For the text-containing cell, return its midpoint in [x, y] coordinate format. 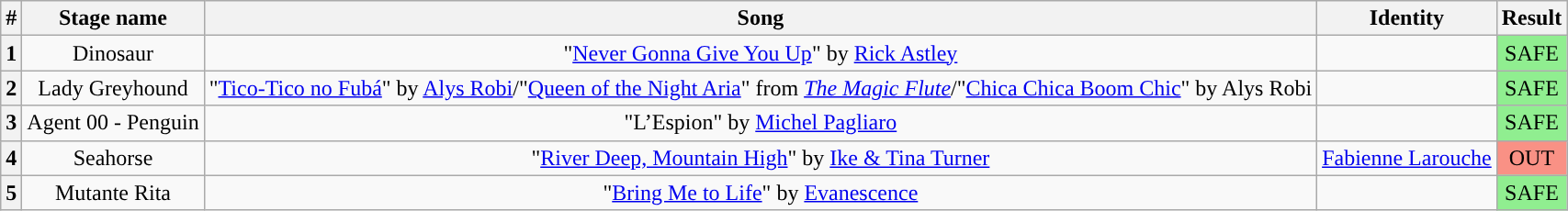
3 [11, 123]
5 [11, 193]
"Bring Me to Life" by Evanescence [761, 193]
"L’Espion" by Michel Pagliaro [761, 123]
"Never Gonna Give You Up" by Rick Astley [761, 53]
"River Deep, Mountain High" by Ike & Tina Turner [761, 158]
2 [11, 88]
1 [11, 53]
# [11, 18]
4 [11, 158]
Stage name [113, 18]
Result [1531, 18]
Seahorse [113, 158]
Dinosaur [113, 53]
"Tico-Tico no Fubá" by Alys Robi/"Queen of the Night Aria" from The Magic Flute/"Chica Chica Boom Chic" by Alys Robi [761, 88]
Agent 00 - Penguin [113, 123]
Mutante Rita [113, 193]
Song [761, 18]
OUT [1531, 158]
Lady Greyhound [113, 88]
Identity [1407, 18]
Fabienne Larouche [1407, 158]
